Scan for the cell matching the given text and deliver its [X, Y] coordinate at center. 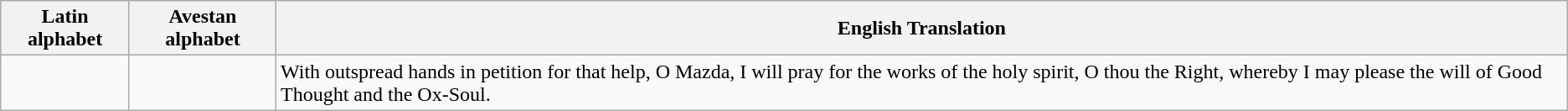
Avestan alphabet [203, 29]
English Translation [922, 29]
Latin alphabet [65, 29]
